For the text-containing cell, return its midpoint in [x, y] coordinate format. 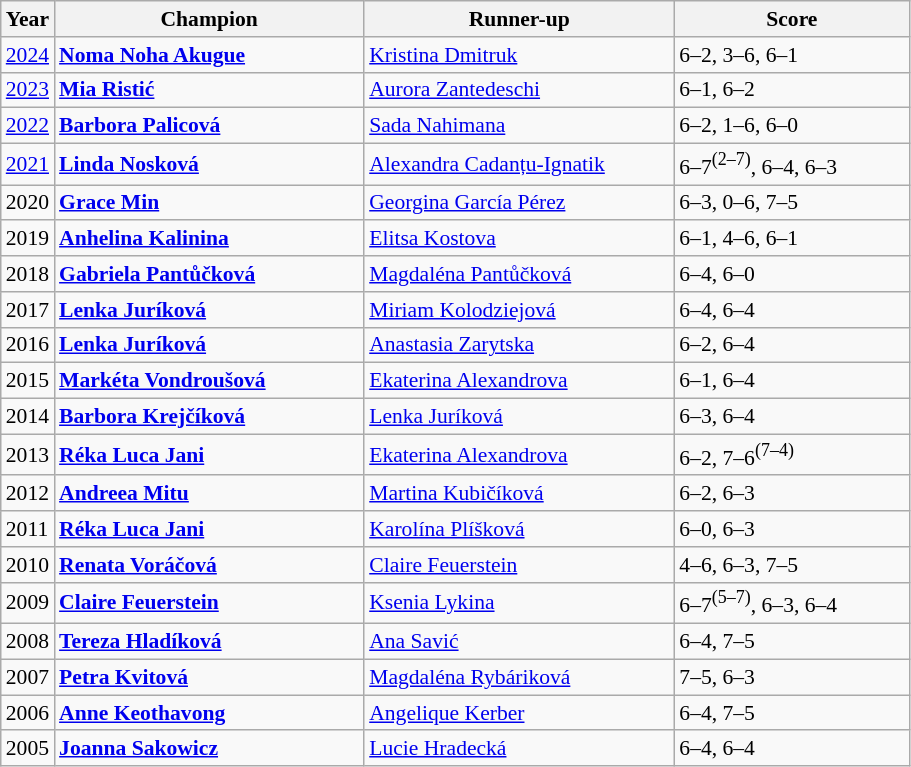
2005 [28, 749]
Angelique Kerber [519, 713]
2017 [28, 310]
Martina Kubičíková [519, 494]
6–2, 6–4 [792, 345]
2019 [28, 239]
2015 [28, 381]
Andreea Mitu [209, 494]
Renata Voráčová [209, 565]
2010 [28, 565]
2020 [28, 203]
2007 [28, 677]
2011 [28, 529]
Joanna Sakowicz [209, 749]
6–1, 6–4 [792, 381]
Petra Kvitová [209, 677]
6–1, 4–6, 6–1 [792, 239]
2014 [28, 417]
Mia Ristić [209, 90]
6–3, 6–4 [792, 417]
Tereza Hladíková [209, 642]
Miriam Kolodziejová [519, 310]
4–6, 6–3, 7–5 [792, 565]
Markéta Vondroušová [209, 381]
2023 [28, 90]
6–2, 7–6(7–4) [792, 454]
2022 [28, 126]
Champion [209, 19]
Barbora Palicová [209, 126]
6–4, 6–0 [792, 274]
2016 [28, 345]
6–3, 0–6, 7–5 [792, 203]
Elitsa Kostova [519, 239]
2006 [28, 713]
2012 [28, 494]
Anne Keothavong [209, 713]
2024 [28, 55]
2018 [28, 274]
Barbora Krejčíková [209, 417]
Georgina García Pérez [519, 203]
Kristina Dmitruk [519, 55]
Gabriela Pantůčková [209, 274]
2008 [28, 642]
Magdaléna Pantůčková [519, 274]
Anhelina Kalinina [209, 239]
6–2, 6–3 [792, 494]
Ksenia Lykina [519, 604]
Ana Savić [519, 642]
Noma Noha Akugue [209, 55]
Linda Nosková [209, 164]
Anastasia Zarytska [519, 345]
6–7(2–7), 6–4, 6–3 [792, 164]
6–1, 6–2 [792, 90]
2009 [28, 604]
Sada Nahimana [519, 126]
7–5, 6–3 [792, 677]
6–2, 1–6, 6–0 [792, 126]
Year [28, 19]
Runner-up [519, 19]
Grace Min [209, 203]
6–2, 3–6, 6–1 [792, 55]
Karolína Plíšková [519, 529]
Aurora Zantedeschi [519, 90]
Lucie Hradecká [519, 749]
2021 [28, 164]
Magdaléna Rybáriková [519, 677]
Alexandra Cadanțu-Ignatik [519, 164]
Score [792, 19]
6–0, 6–3 [792, 529]
6–7(5–7), 6–3, 6–4 [792, 604]
2013 [28, 454]
